Detect which cell encompasses the target text, then output its (X, Y) center coordinate. 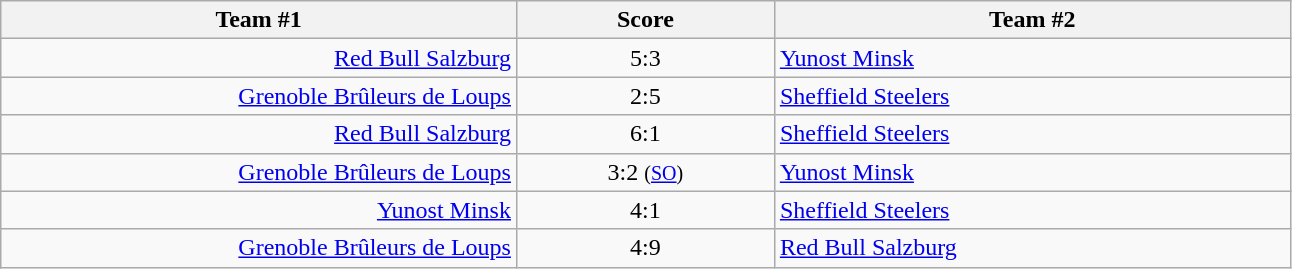
Team #1 (259, 20)
4:9 (645, 248)
Team #2 (1032, 20)
5:3 (645, 58)
3:2 (SO) (645, 172)
2:5 (645, 96)
Score (645, 20)
4:1 (645, 210)
6:1 (645, 134)
